Find where the given text appears and provide that cell's center as [X, Y] coordinate. 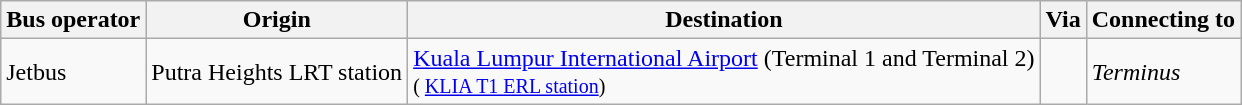
Destination [724, 20]
Bus operator [74, 20]
Terminus [1163, 72]
Via [1063, 20]
Connecting to [1163, 20]
Putra Heights LRT station [277, 72]
Origin [277, 20]
Jetbus [74, 72]
Kuala Lumpur International Airport (Terminal 1 and Terminal 2)( KLIA T1 ERL station) [724, 72]
